Find where the given text appears and provide that cell's center as (x, y) coordinate. 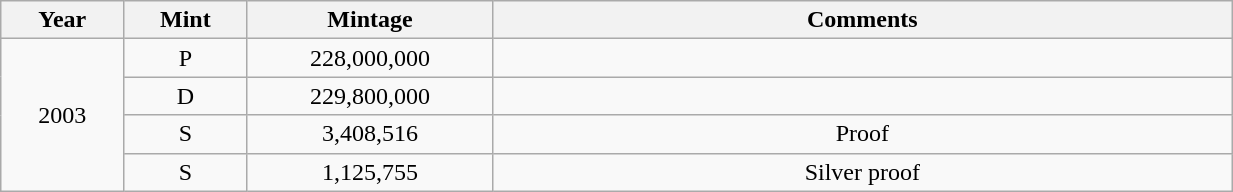
Silver proof (862, 172)
D (186, 96)
2003 (62, 115)
Mint (186, 20)
P (186, 58)
Proof (862, 134)
1,125,755 (370, 172)
3,408,516 (370, 134)
228,000,000 (370, 58)
Comments (862, 20)
Year (62, 20)
Mintage (370, 20)
229,800,000 (370, 96)
